Capture the cell that displays the provided text and extract its [X, Y] central coordinate. 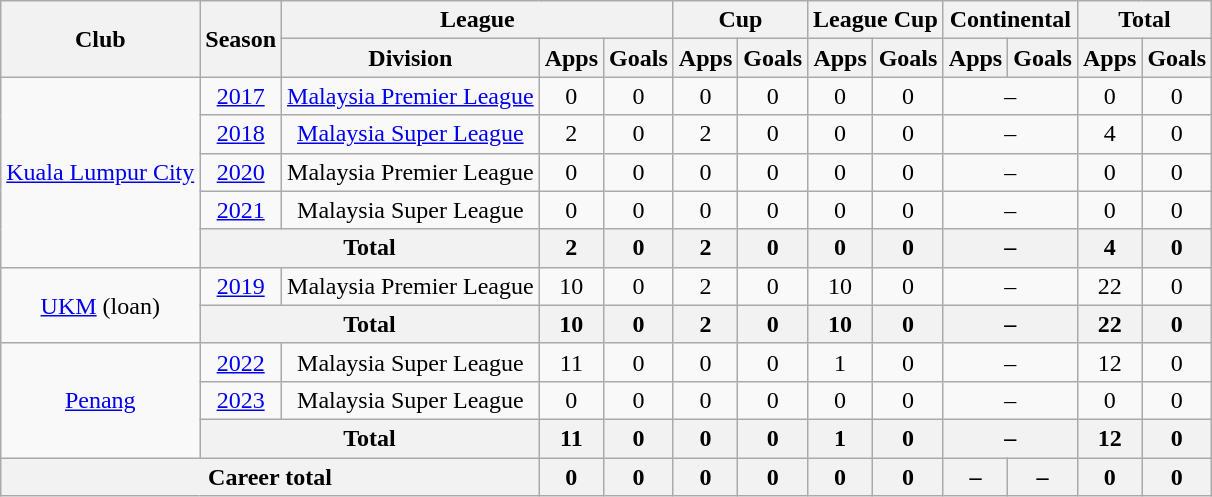
Career total [270, 477]
Club [100, 39]
Season [241, 39]
2023 [241, 400]
League [478, 20]
2018 [241, 134]
2019 [241, 286]
UKM (loan) [100, 305]
2020 [241, 172]
2022 [241, 362]
2017 [241, 96]
Kuala Lumpur City [100, 172]
Penang [100, 400]
League Cup [876, 20]
Division [411, 58]
Continental [1010, 20]
Cup [740, 20]
2021 [241, 210]
